Provide the [x, y] coordinate of the cell's center where the given text is located.  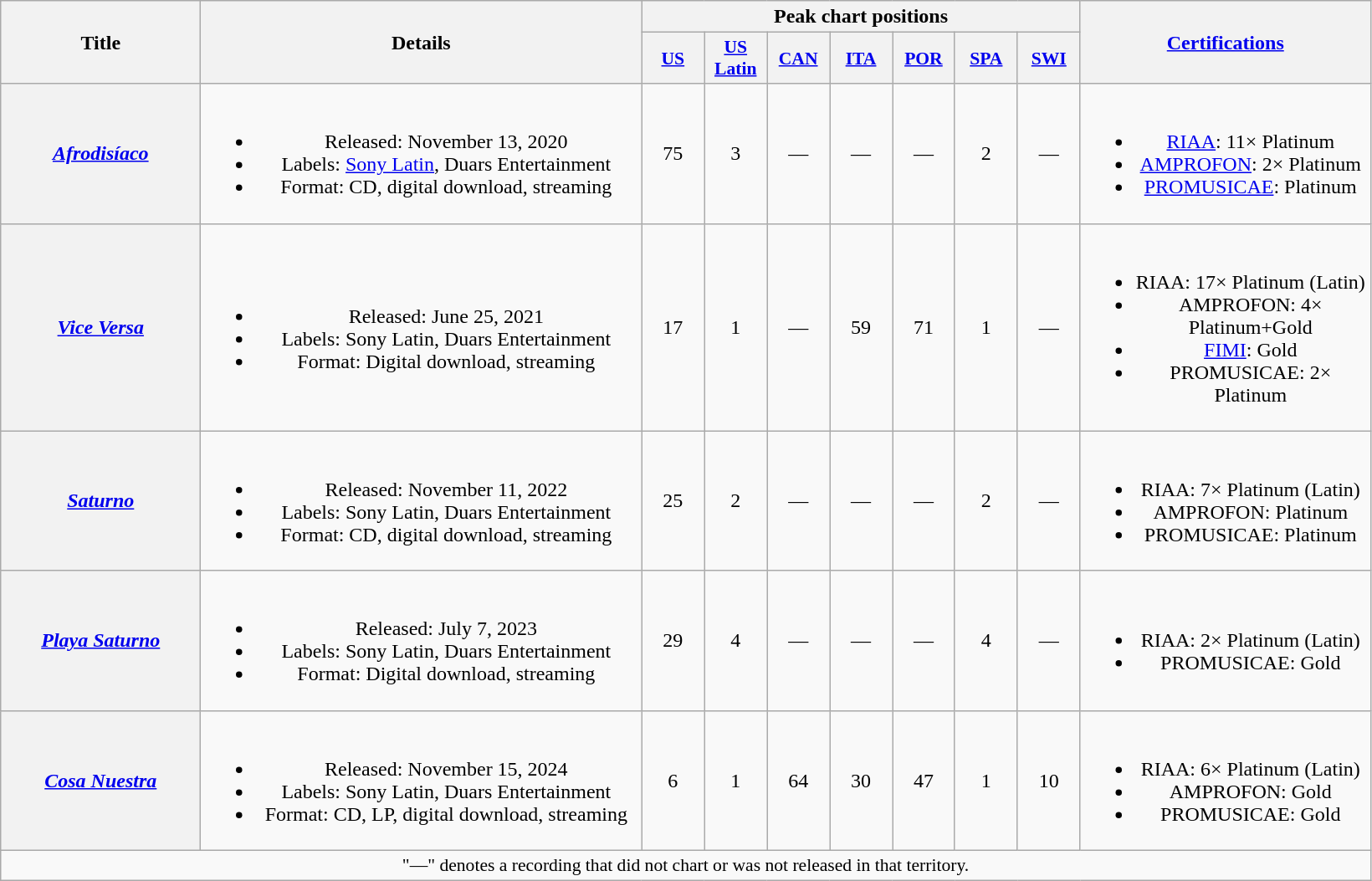
SWI [1049, 59]
Saturno [100, 500]
RIAA: 6× Platinum (Latin)AMPROFON: GoldPROMUSICAE: Gold [1225, 780]
Released: November 13, 2020Labels: Sony Latin, Duars EntertainmentFormat: CD, digital download, streaming [422, 154]
Released: November 11, 2022Labels: Sony Latin, Duars EntertainmentFormat: CD, digital download, streaming [422, 500]
"—" denotes a recording that did not chart or was not released in that territory. [686, 865]
ITA [862, 59]
47 [924, 780]
Details [422, 42]
6 [673, 780]
59 [862, 327]
75 [673, 154]
Released: July 7, 2023Labels: Sony Latin, Duars EntertainmentFormat: Digital download, streaming [422, 641]
RIAA: 11× Platinum AMPROFON: 2× PlatinumPROMUSICAE: Platinum [1225, 154]
64 [798, 780]
71 [924, 327]
Certifications [1225, 42]
Vice Versa [100, 327]
Released: November 15, 2024Labels: Sony Latin, Duars EntertainmentFormat: CD, LP, digital download, streaming [422, 780]
POR [924, 59]
RIAA: 17× Platinum (Latin)AMPROFON: 4× Platinum+GoldFIMI: GoldPROMUSICAE: 2× Platinum [1225, 327]
29 [673, 641]
Peak chart positions [861, 17]
USLatin [736, 59]
25 [673, 500]
CAN [798, 59]
Afrodisíaco [100, 154]
Playa Saturno [100, 641]
17 [673, 327]
RIAA: 7× Platinum (Latin)AMPROFON: PlatinumPROMUSICAE: Platinum [1225, 500]
US [673, 59]
3 [736, 154]
Released: June 25, 2021Labels: Sony Latin, Duars EntertainmentFormat: Digital download, streaming [422, 327]
Cosa Nuestra [100, 780]
10 [1049, 780]
RIAA: 2× Platinum (Latin)PROMUSICAE: Gold [1225, 641]
30 [862, 780]
SPA [985, 59]
Title [100, 42]
